Search for the cell housing the specified text and yield its [x, y] center coordinate. 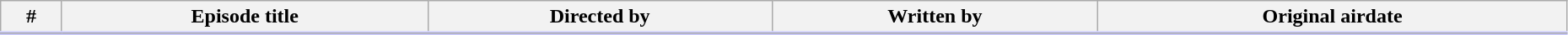
Directed by [600, 17]
Original airdate [1333, 17]
Episode title [245, 17]
# [31, 17]
Written by [935, 17]
